Locate the cell with the specified text and output its [x, y] center coordinate. 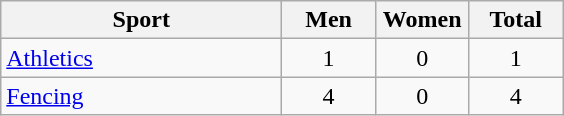
Men [329, 20]
Sport [142, 20]
Fencing [142, 96]
Total [516, 20]
Women [422, 20]
Athletics [142, 58]
